Search for the cell housing the specified text and yield its [x, y] center coordinate. 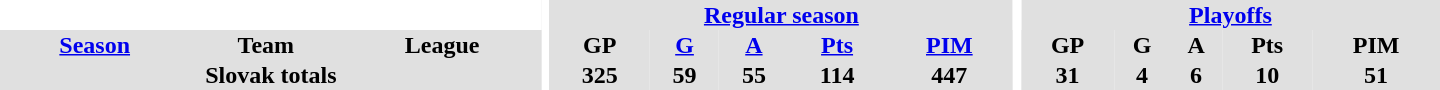
4 [1142, 75]
League [442, 45]
51 [1376, 75]
10 [1267, 75]
Team [266, 45]
6 [1196, 75]
114 [838, 75]
325 [600, 75]
Season [94, 45]
Regular season [782, 15]
59 [684, 75]
Playoffs [1230, 15]
Slovak totals [271, 75]
31 [1068, 75]
447 [949, 75]
55 [754, 75]
